Identify which cell holds the provided text, then report its [x, y] central coordinate. 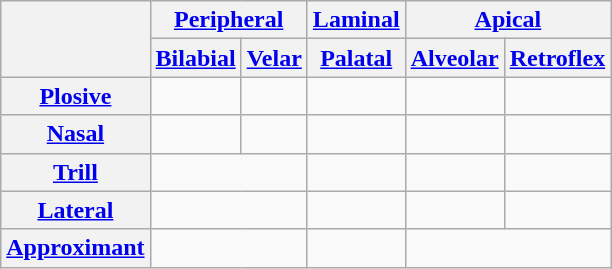
Peripheral [228, 20]
Plosive [76, 96]
Palatal [356, 58]
Trill [76, 172]
Apical [508, 20]
Laminal [356, 20]
Velar [274, 58]
Lateral [76, 210]
Approximant [76, 248]
Retroflex [558, 58]
Nasal [76, 134]
Alveolar [454, 58]
Bilabial [196, 58]
